Extract the (x, y) coordinate from the center of the cell holding the provided text.  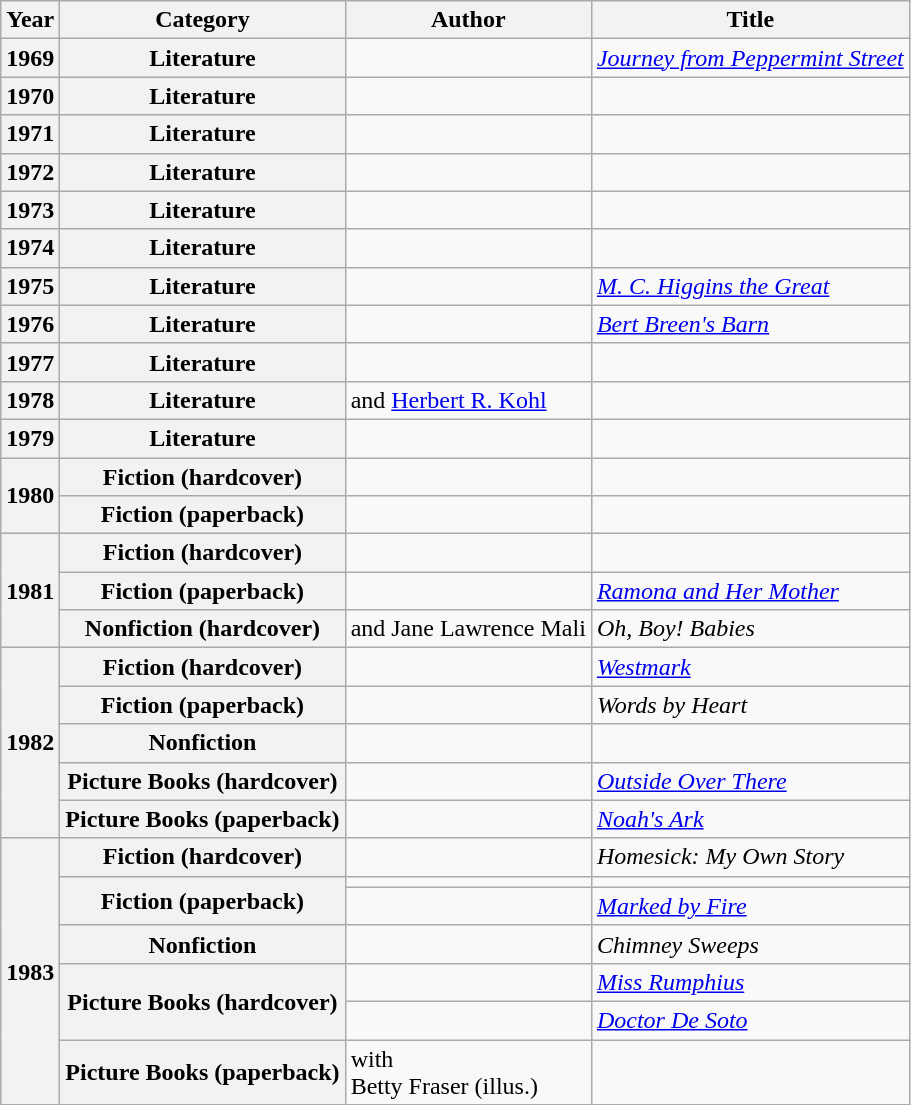
Marked by Fire (750, 906)
Doctor De Soto (750, 1020)
1971 (30, 134)
and Jane Lawrence Mali (468, 629)
1979 (30, 438)
1977 (30, 362)
Title (750, 20)
Ramona and Her Mother (750, 591)
Homesick: My Own Story (750, 857)
1970 (30, 96)
Noah's Ark (750, 819)
1981 (30, 591)
1975 (30, 286)
Westmark (750, 667)
1974 (30, 248)
Bert Breen's Barn (750, 324)
Nonfiction (hardcover) (202, 629)
1973 (30, 210)
Miss Rumphius (750, 982)
Words by Heart (750, 705)
1976 (30, 324)
1983 (30, 971)
1969 (30, 58)
1980 (30, 496)
1982 (30, 743)
Oh, Boy! Babies (750, 629)
with Betty Fraser (illus.) (468, 1072)
Category (202, 20)
1972 (30, 172)
Year (30, 20)
M. C. Higgins the Great (750, 286)
Chimney Sweeps (750, 944)
and Herbert R. Kohl (468, 400)
Journey from Peppermint Street (750, 58)
Author (468, 20)
Outside Over There (750, 781)
1978 (30, 400)
